Provide the [x, y] coordinate of the cell's center where the given text is located.  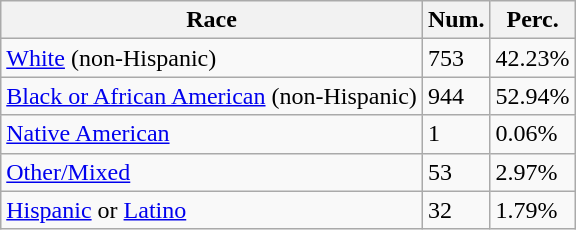
Perc. [532, 20]
753 [456, 58]
Black or African American (non-Hispanic) [212, 96]
1.79% [532, 210]
42.23% [532, 58]
Other/Mixed [212, 172]
Num. [456, 20]
944 [456, 96]
0.06% [532, 134]
52.94% [532, 96]
53 [456, 172]
Race [212, 20]
Hispanic or Latino [212, 210]
White (non-Hispanic) [212, 58]
2.97% [532, 172]
32 [456, 210]
Native American [212, 134]
1 [456, 134]
